Output the (x, y) coordinate of the center of the cell containing the given text.  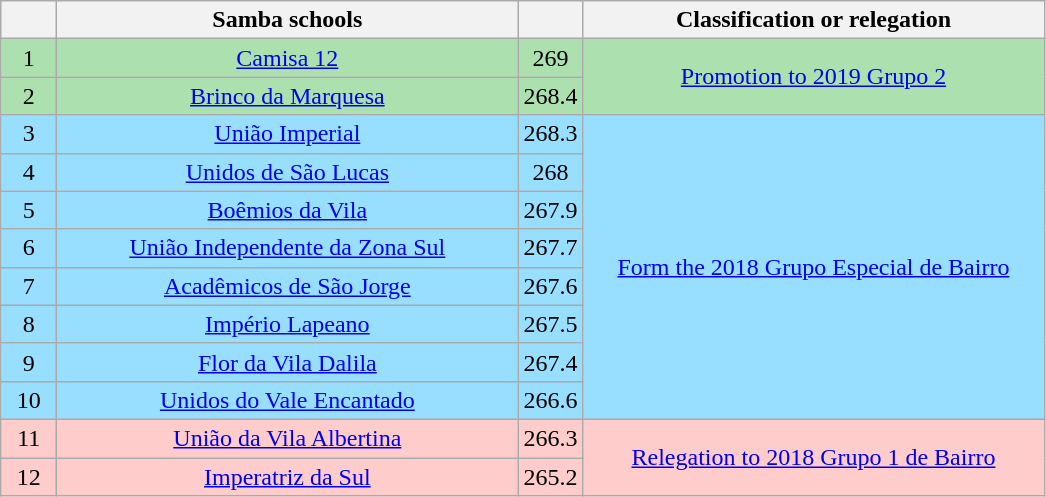
267.7 (550, 248)
268 (550, 172)
9 (29, 362)
Imperatriz da Sul (288, 477)
Camisa 12 (288, 58)
União Imperial (288, 134)
Classification or relegation (814, 20)
8 (29, 324)
Brinco da Marquesa (288, 96)
267.5 (550, 324)
Boêmios da Vila (288, 210)
4 (29, 172)
268.3 (550, 134)
268.4 (550, 96)
Unidos de São Lucas (288, 172)
267.6 (550, 286)
7 (29, 286)
269 (550, 58)
União Independente da Zona Sul (288, 248)
2 (29, 96)
5 (29, 210)
Samba schools (288, 20)
Unidos do Vale Encantado (288, 400)
11 (29, 438)
10 (29, 400)
267.4 (550, 362)
266.3 (550, 438)
1 (29, 58)
Promotion to 2019 Grupo 2 (814, 77)
Form the 2018 Grupo Especial de Bairro (814, 267)
12 (29, 477)
União da Vila Albertina (288, 438)
Relegation to 2018 Grupo 1 de Bairro (814, 457)
6 (29, 248)
Flor da Vila Dalila (288, 362)
266.6 (550, 400)
267.9 (550, 210)
265.2 (550, 477)
Império Lapeano (288, 324)
Acadêmicos de São Jorge (288, 286)
3 (29, 134)
